For the text-containing cell, return its midpoint in (x, y) coordinate format. 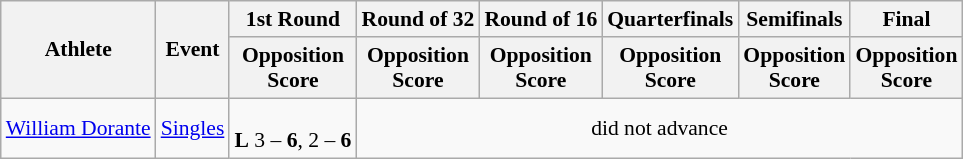
William Dorante (78, 128)
1st Round (292, 19)
Quarterfinals (670, 19)
Singles (193, 128)
Athlete (78, 50)
L 3 – 6, 2 – 6 (292, 128)
Semifinals (794, 19)
Round of 32 (418, 19)
Final (906, 19)
Round of 16 (540, 19)
did not advance (659, 128)
Event (193, 50)
